For the text-containing cell, return its midpoint in (x, y) coordinate format. 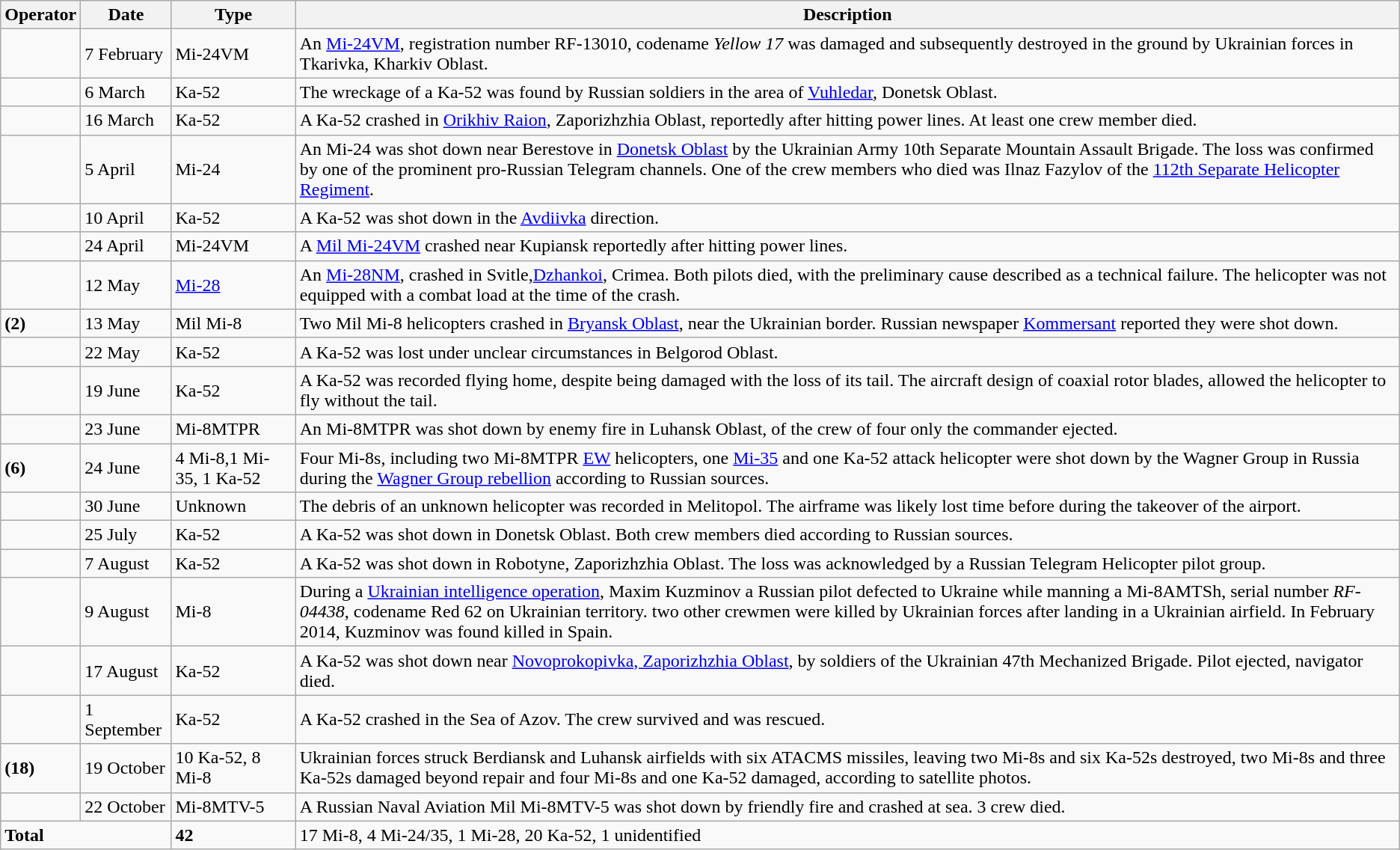
22 May (126, 352)
Mi-8 (233, 612)
42 (233, 835)
30 June (126, 507)
A Ka-52 was shot down in the Avdiivka direction. (847, 218)
A Ka-52 was shot down in Robotyne, Zaporizhzhia Oblast. The loss was acknowledged by a Russian Telegram Helicopter pilot group. (847, 563)
Mil Mi-8 (233, 323)
12 May (126, 284)
Two Mil Mi-8 helicopters crashed in Bryansk Oblast, near the Ukrainian border. Russian newspaper Kommersant reported they were shot down. (847, 323)
17 Mi-8, 4 Mi-24/35, 1 Mi-28, 20 Ka-52, 1 unidentified (847, 835)
Unknown (233, 507)
19 October (126, 768)
Description (847, 15)
1 September (126, 720)
4 Mi-8,1 Mi-35, 1 Ka-52 (233, 467)
9 August (126, 612)
(18) (40, 768)
Operator (40, 15)
Mi-8MTPR (233, 429)
The debris of an unknown helicopter was recorded in Melitopol. The airframe was likely lost time before during the takeover of the airport. (847, 507)
24 April (126, 246)
Mi-8MTV-5 (233, 807)
A Ka-52 crashed in Orikhiv Raion, Zaporizhzhia Oblast, reportedly after hitting power lines. At least one crew member died. (847, 120)
23 June (126, 429)
A Ka-52 was shot down in Donetsk Oblast. Both crew members died according to Russian sources. (847, 535)
16 March (126, 120)
(2) (40, 323)
A Ka-52 was shot down near Novoprokopivka, Zaporizhzhia Oblast, by soldiers of the Ukrainian 47th Mechanized Brigade. Pilot ejected, navigator died. (847, 670)
24 June (126, 467)
Mi-28 (233, 284)
An Mi-8MTPR was shot down by enemy fire in Luhansk Oblast, of the crew of four only the commander ejected. (847, 429)
17 August (126, 670)
A Mil Mi-24VM crashed near Kupiansk reportedly after hitting power lines. (847, 246)
13 May (126, 323)
A Russian Naval Aviation Mil Mi-8MTV-5 was shot down by friendly fire and crashed at sea. 3 crew died. (847, 807)
(6) (40, 467)
19 June (126, 391)
10 April (126, 218)
5 April (126, 169)
The wreckage of a Ka-52 was found by Russian soldiers in the area of Vuhledar, Donetsk Oblast. (847, 92)
Type (233, 15)
25 July (126, 535)
Total (86, 835)
7 August (126, 563)
7 February (126, 54)
Mi-24 (233, 169)
6 March (126, 92)
Date (126, 15)
22 October (126, 807)
A Ka-52 crashed in the Sea of Azov. The crew survived and was rescued. (847, 720)
A Ka-52 was lost under unclear circumstances in Belgorod Oblast. (847, 352)
10 Ka-52, 8 Mi-8 (233, 768)
